Provide the (x, y) coordinate of the cell's center where the given text is located.  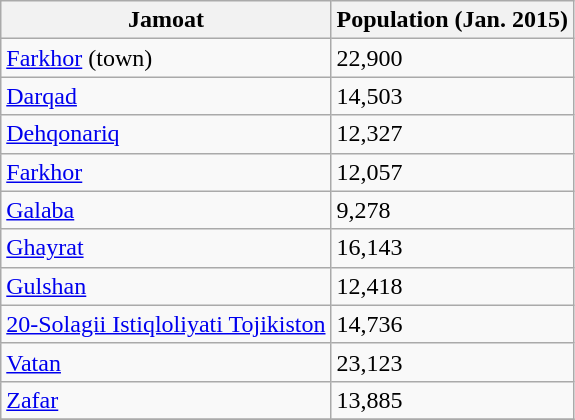
Jamoat (166, 20)
12,418 (452, 286)
Farkhor (166, 172)
23,123 (452, 362)
Ghayrat (166, 248)
Gulshan (166, 286)
Dehqonariq (166, 134)
12,327 (452, 134)
Farkhor (town) (166, 58)
14,736 (452, 324)
9,278 (452, 210)
Vatan (166, 362)
20-Solagii Istiqloliyati Tojikiston (166, 324)
Galaba (166, 210)
Population (Jan. 2015) (452, 20)
Zafar (166, 400)
13,885 (452, 400)
12,057 (452, 172)
Darqad (166, 96)
16,143 (452, 248)
22,900 (452, 58)
14,503 (452, 96)
